Return [x, y] of the center of cell containing provided text 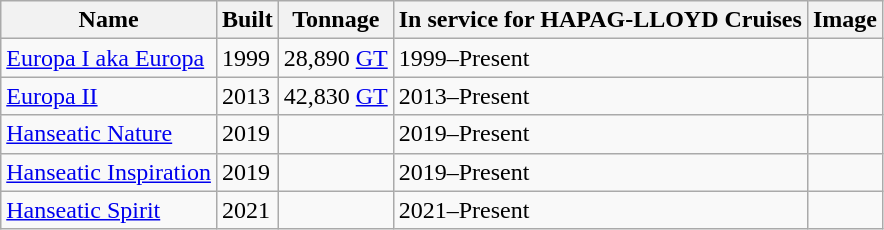
2013–Present [600, 96]
1999 [247, 58]
Hanseatic Spirit [109, 210]
Europa II [109, 96]
Hanseatic Nature [109, 134]
28,890 GT [336, 58]
Image [844, 20]
1999–Present [600, 58]
Built [247, 20]
2021–Present [600, 210]
Name [109, 20]
Hanseatic Inspiration [109, 172]
Europa I aka Europa [109, 58]
2021 [247, 210]
In service for HAPAG-LLOYD Cruises [600, 20]
42,830 GT [336, 96]
2013 [247, 96]
Tonnage [336, 20]
